Determine the [X, Y] coordinate at the center of the cell enclosing the given text.  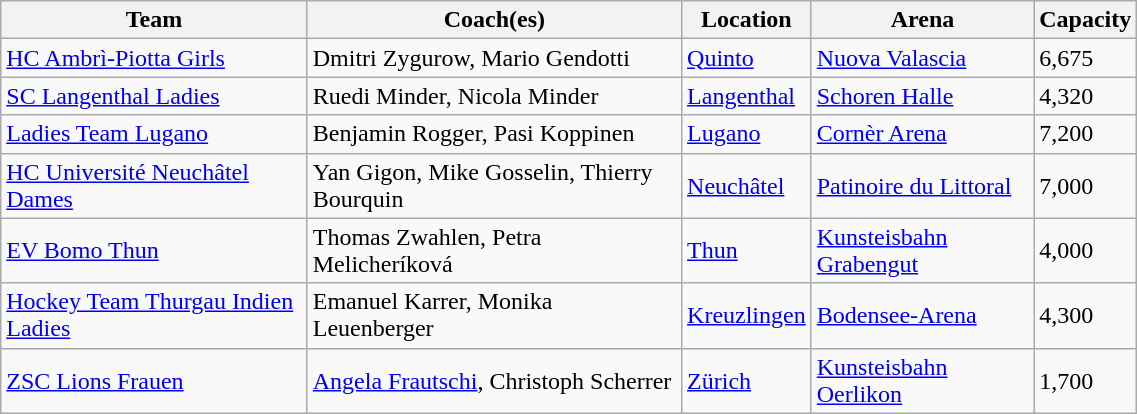
Bodensee-Arena [922, 316]
Ruedi Minder, Nicola Minder [494, 96]
4,000 [1086, 250]
Capacity [1086, 20]
Quinto [747, 58]
Team [154, 20]
Kunsteisbahn Grabengut [922, 250]
Hockey Team Thurgau Indien Ladies [154, 316]
Nuova Valascia [922, 58]
EV Bomo Thun [154, 250]
ZSC Lions Frauen [154, 380]
Location [747, 20]
Angela Frautschi, Christoph Scherrer [494, 380]
Benjamin Rogger, Pasi Koppinen [494, 134]
HC Ambrì-Piotta Girls [154, 58]
Yan Gigon, Mike Gosselin, Thierry Bourquin [494, 186]
Schoren Halle [922, 96]
Arena [922, 20]
Neuchâtel [747, 186]
Zürich [747, 380]
Lugano [747, 134]
Coach(es) [494, 20]
HC Université Neuchâtel Dames [154, 186]
Kunsteisbahn Oerlikon [922, 380]
Kreuzlingen [747, 316]
Dmitri Zygurow, Mario Gendotti [494, 58]
Langenthal [747, 96]
Emanuel Karrer, Monika Leuenberger [494, 316]
7,000 [1086, 186]
Thun [747, 250]
4,320 [1086, 96]
6,675 [1086, 58]
SC Langenthal Ladies [154, 96]
7,200 [1086, 134]
Ladies Team Lugano [154, 134]
Patinoire du Littoral [922, 186]
Cornèr Arena [922, 134]
4,300 [1086, 316]
Thomas Zwahlen, Petra Melicheríková [494, 250]
1,700 [1086, 380]
